For the text-containing cell, return its midpoint in (x, y) coordinate format. 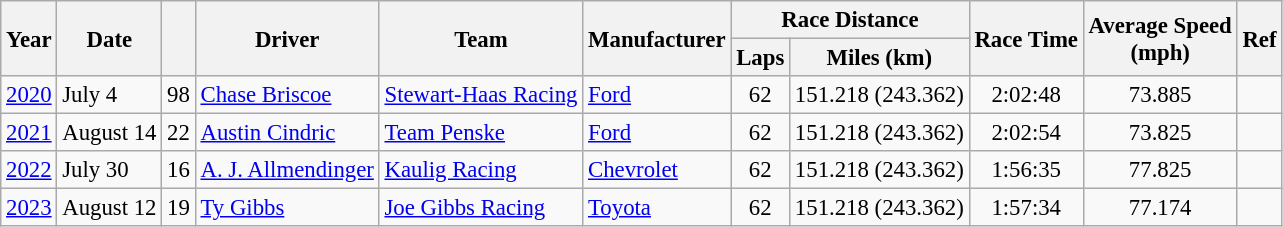
Team (481, 38)
2021 (29, 133)
Driver (287, 38)
Chevrolet (657, 170)
Miles (km) (880, 58)
98 (178, 95)
2022 (29, 170)
2:02:48 (1026, 95)
1:57:34 (1026, 208)
August 14 (110, 133)
Stewart-Haas Racing (481, 95)
77.825 (1160, 170)
Year (29, 38)
19 (178, 208)
Date (110, 38)
Austin Cindric (287, 133)
2020 (29, 95)
1:56:35 (1026, 170)
July 4 (110, 95)
16 (178, 170)
Team Penske (481, 133)
Chase Briscoe (287, 95)
Toyota (657, 208)
July 30 (110, 170)
Race Time (1026, 38)
Joe Gibbs Racing (481, 208)
Ty Gibbs (287, 208)
73.825 (1160, 133)
Kaulig Racing (481, 170)
Average Speed(mph) (1160, 38)
2:02:54 (1026, 133)
A. J. Allmendinger (287, 170)
Laps (760, 58)
Ref (1260, 38)
77.174 (1160, 208)
Race Distance (850, 20)
22 (178, 133)
2023 (29, 208)
73.885 (1160, 95)
August 12 (110, 208)
Manufacturer (657, 38)
